Return [x, y] of the center of cell containing provided text 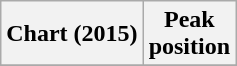
Chart (2015) [72, 34]
Peak position [189, 34]
